Locate the cell with the specified text and output its (X, Y) center coordinate. 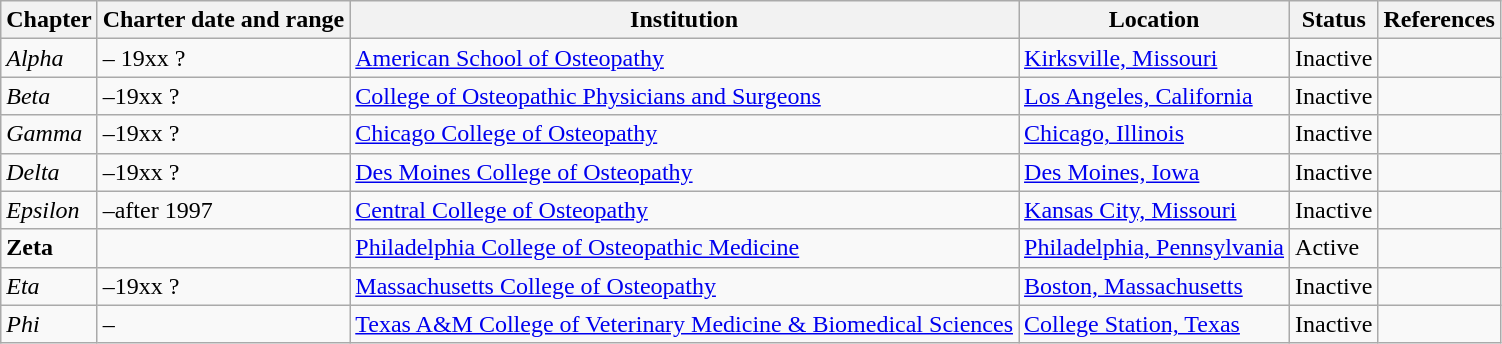
Los Angeles, California (1154, 96)
Des Moines College of Osteopathy (684, 172)
Status (1334, 20)
Chicago College of Osteopathy (684, 134)
Charter date and range (224, 20)
Institution (684, 20)
Chicago, Illinois (1154, 134)
Kansas City, Missouri (1154, 210)
Philadelphia, Pennsylvania (1154, 248)
Massachusetts College of Osteopathy (684, 286)
Beta (49, 96)
Kirksville, Missouri (1154, 58)
Central College of Osteopathy (684, 210)
College of Osteopathic Physicians and Surgeons (684, 96)
– (224, 324)
Epsilon (49, 210)
References (1440, 20)
Gamma (49, 134)
Philadelphia College of Osteopathic Medicine (684, 248)
American School of Osteopathy (684, 58)
Zeta (49, 248)
–after 1997 (224, 210)
Delta (49, 172)
Alpha (49, 58)
Boston, Massachusetts (1154, 286)
Location (1154, 20)
Texas A&M College of Veterinary Medicine & Biomedical Sciences (684, 324)
College Station, Texas (1154, 324)
Eta (49, 286)
Chapter (49, 20)
– 19xx ? (224, 58)
Active (1334, 248)
Des Moines, Iowa (1154, 172)
Phi (49, 324)
